Pinpoint the cell where the given text exists, returning its [x, y] midpoint coordinate. 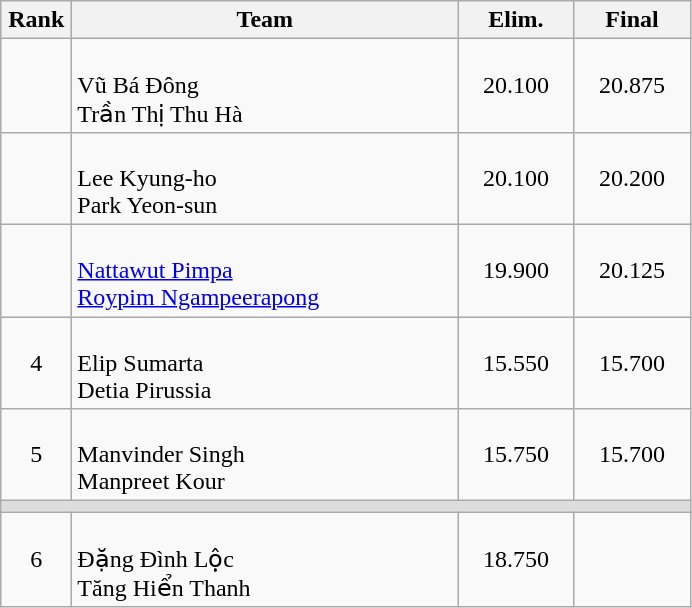
15.750 [516, 455]
20.875 [632, 86]
20.200 [632, 178]
Final [632, 20]
Team [265, 20]
Lee Kyung-hoPark Yeon-sun [265, 178]
Manvinder SinghManpreet Kour [265, 455]
4 [36, 362]
Nattawut PimpaRoypim Ngampeerapong [265, 270]
18.750 [516, 560]
5 [36, 455]
Elip SumartaDetia Pirussia [265, 362]
Đặng Đình LộcTăng Hiển Thanh [265, 560]
Vũ Bá ĐôngTrần Thị Thu Hà [265, 86]
19.900 [516, 270]
15.550 [516, 362]
20.125 [632, 270]
Rank [36, 20]
6 [36, 560]
Elim. [516, 20]
